Determine the [X, Y] coordinate at the center of the cell enclosing the given text.  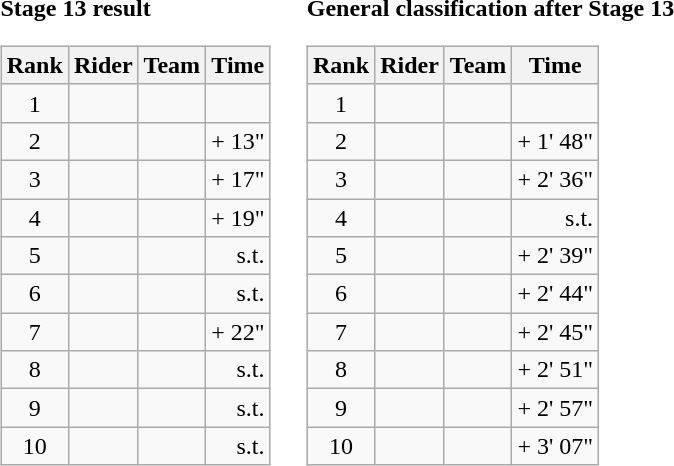
+ 3' 07" [556, 446]
+ 2' 44" [556, 294]
+ 13" [238, 141]
+ 2' 39" [556, 256]
+ 2' 51" [556, 370]
+ 22" [238, 332]
+ 1' 48" [556, 141]
+ 2' 45" [556, 332]
+ 2' 57" [556, 408]
+ 17" [238, 179]
+ 2' 36" [556, 179]
+ 19" [238, 217]
